Return the (x, y) coordinate for the center point of the cell that contains the specified text.  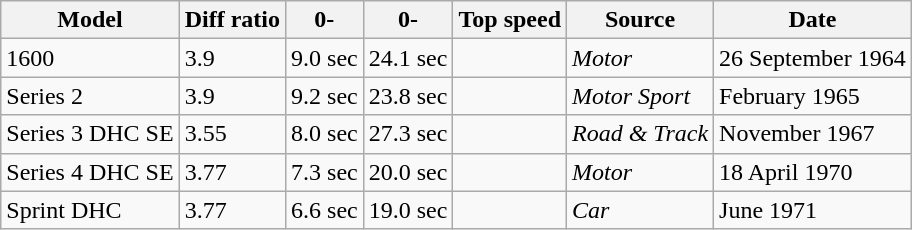
Model (90, 20)
8.0 sec (325, 134)
7.3 sec (325, 172)
26 September 1964 (813, 58)
Series 4 DHC SE (90, 172)
Road & Track (640, 134)
Sprint DHC (90, 210)
February 1965 (813, 96)
Diff ratio (232, 20)
19.0 sec (408, 210)
Series 2 (90, 96)
Car (640, 210)
23.8 sec (408, 96)
18 April 1970 (813, 172)
6.6 sec (325, 210)
9.0 sec (325, 58)
June 1971 (813, 210)
20.0 sec (408, 172)
24.1 sec (408, 58)
Series 3 DHC SE (90, 134)
Motor Sport (640, 96)
3.55 (232, 134)
November 1967 (813, 134)
Date (813, 20)
Source (640, 20)
27.3 sec (408, 134)
9.2 sec (325, 96)
1600 (90, 58)
Top speed (510, 20)
